Identify which cell holds the provided text, then report its (X, Y) central coordinate. 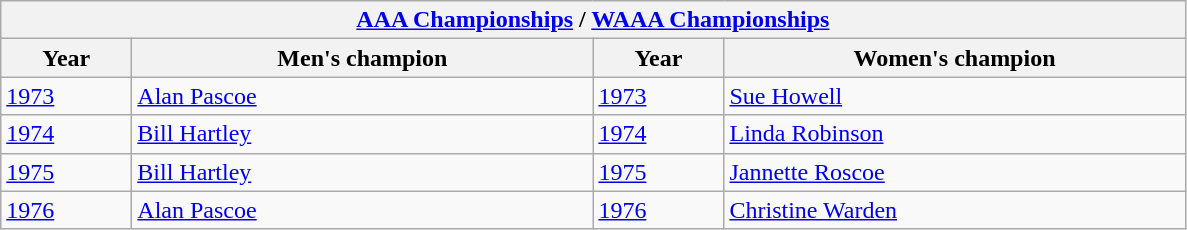
Jannette Roscoe (954, 172)
Women's champion (954, 58)
Linda Robinson (954, 134)
Christine Warden (954, 210)
Men's champion (362, 58)
Sue Howell (954, 96)
AAA Championships / WAAA Championships (593, 20)
